Capture the cell that displays the provided text and extract its [X, Y] central coordinate. 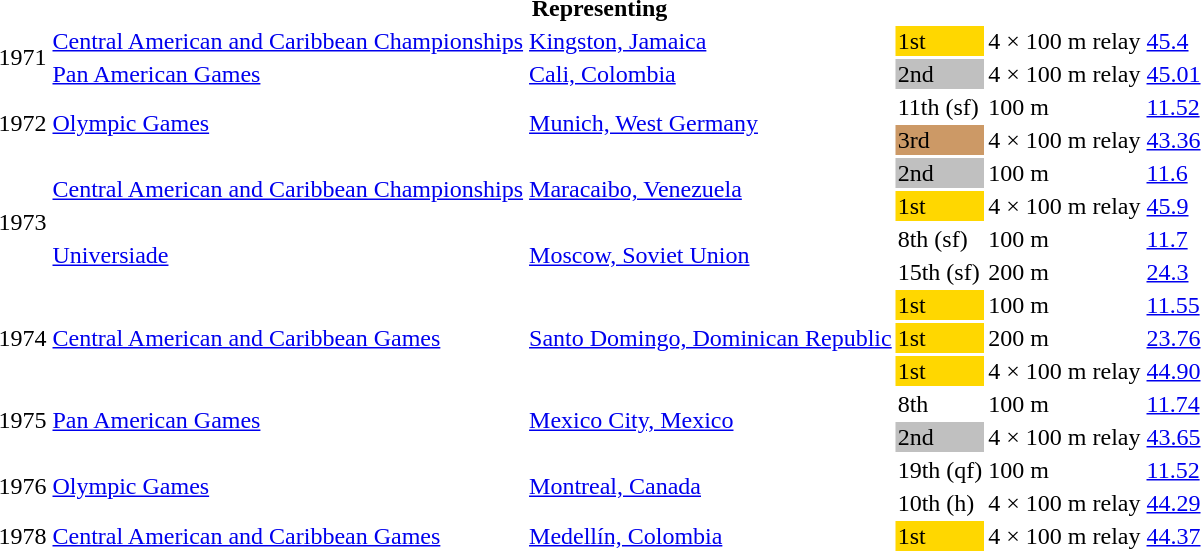
Moscow, Soviet Union [711, 256]
3rd [940, 140]
Mexico City, Mexico [711, 420]
10th (h) [940, 503]
Maracaibo, Venezuela [711, 190]
8th [940, 404]
Santo Domingo, Dominican Republic [711, 338]
Munich, West Germany [711, 124]
19th (qf) [940, 470]
8th (sf) [940, 239]
Universiade [288, 256]
Montreal, Canada [711, 486]
11th (sf) [940, 107]
15th (sf) [940, 272]
Kingston, Jamaica [711, 41]
Cali, Colombia [711, 74]
Medellín, Colombia [711, 536]
